For the text-containing cell, return its midpoint in [X, Y] coordinate format. 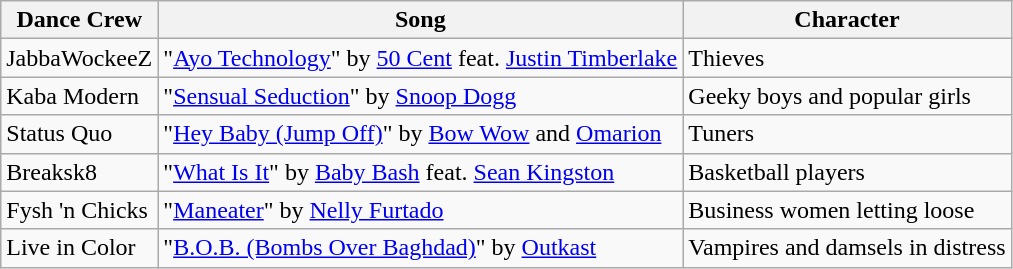
Song [420, 20]
Live in Color [80, 248]
Tuners [847, 134]
"Maneater" by Nelly Furtado [420, 210]
Geeky boys and popular girls [847, 96]
"What Is It" by Baby Bash feat. Sean Kingston [420, 172]
"Ayo Technology" by 50 Cent feat. Justin Timberlake [420, 58]
Fysh 'n Chicks [80, 210]
Character [847, 20]
JabbaWockeeZ [80, 58]
Business women letting loose [847, 210]
"B.O.B. (Bombs Over Baghdad)" by Outkast [420, 248]
"Hey Baby (Jump Off)" by Bow Wow and Omarion [420, 134]
Thieves [847, 58]
Breaksk8 [80, 172]
Kaba Modern [80, 96]
Dance Crew [80, 20]
Basketball players [847, 172]
"Sensual Seduction" by Snoop Dogg [420, 96]
Status Quo [80, 134]
Vampires and damsels in distress [847, 248]
